Locate the cell with the specified text and output its (X, Y) center coordinate. 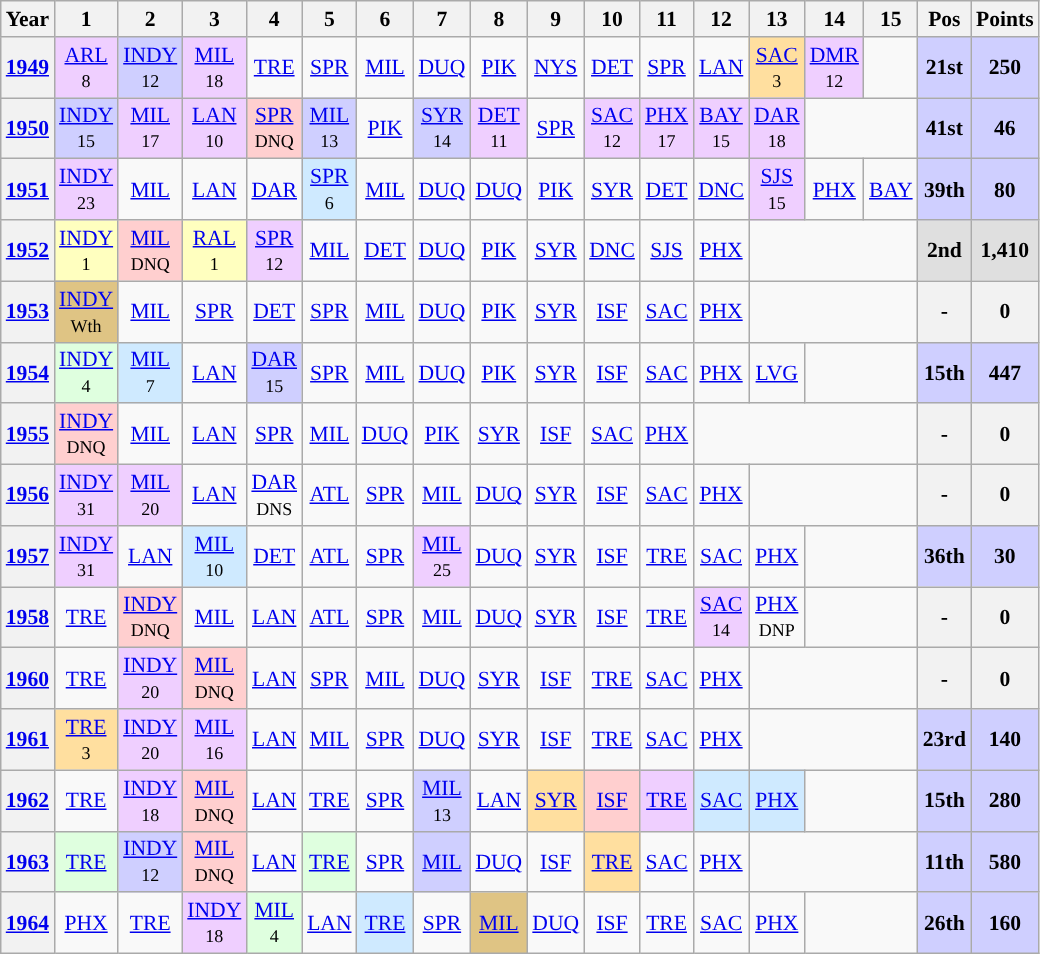
1964 (28, 924)
BAY (891, 190)
MIL10 (214, 556)
36th (944, 556)
MIL17 (150, 128)
1956 (28, 496)
1955 (28, 434)
RAL1 (214, 250)
DMR12 (834, 68)
1963 (28, 862)
TRE3 (86, 740)
LVG (777, 372)
160 (1005, 924)
11th (944, 862)
80 (1005, 190)
DAR18 (777, 128)
Pos (944, 19)
12 (721, 19)
SJS15 (777, 190)
8 (498, 19)
5 (329, 19)
3 (214, 19)
MIL4 (274, 924)
INDY23 (86, 190)
1951 (28, 190)
14 (834, 19)
MIL20 (150, 496)
1957 (28, 556)
LAN10 (214, 128)
11 (666, 19)
PHXDNP (777, 618)
NYS (556, 68)
23rd (944, 740)
SAC3 (777, 68)
SAC14 (721, 618)
1960 (28, 678)
SYR14 (442, 128)
9 (556, 19)
1952 (28, 250)
INDYWth (86, 312)
Year (28, 19)
250 (1005, 68)
1,410 (1005, 250)
MIL18 (214, 68)
580 (1005, 862)
INDY4 (86, 372)
2nd (944, 250)
140 (1005, 740)
BAY15 (721, 128)
SPRDNQ (274, 128)
Points (1005, 19)
DARDNS (274, 496)
26th (944, 924)
1 (86, 19)
INDY15 (86, 128)
SPR12 (274, 250)
280 (1005, 800)
15 (891, 19)
1949 (28, 68)
SJS (666, 250)
447 (1005, 372)
PHX17 (666, 128)
1961 (28, 740)
13 (777, 19)
1953 (28, 312)
SPR6 (329, 190)
DAR (274, 190)
ARL8 (86, 68)
1962 (28, 800)
MIL7 (150, 372)
MIL16 (214, 740)
MIL25 (442, 556)
1950 (28, 128)
INDY1 (86, 250)
DAR15 (274, 372)
1954 (28, 372)
21st (944, 68)
46 (1005, 128)
6 (386, 19)
4 (274, 19)
SAC12 (612, 128)
39th (944, 190)
DET11 (498, 128)
10 (612, 19)
1958 (28, 618)
2 (150, 19)
41st (944, 128)
30 (1005, 556)
7 (442, 19)
